Scan for the cell matching the given text and deliver its [X, Y] coordinate at center. 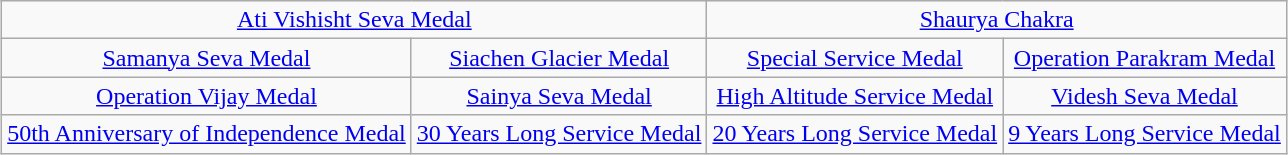
Ati Vishisht Seva Medal [354, 20]
30 Years Long Service Medal [559, 134]
50th Anniversary of Independence Medal [207, 134]
Operation Parakram Medal [1145, 58]
Sainya Seva Medal [559, 96]
Videsh Seva Medal [1145, 96]
Special Service Medal [855, 58]
Samanya Seva Medal [207, 58]
20 Years Long Service Medal [855, 134]
High Altitude Service Medal [855, 96]
Siachen Glacier Medal [559, 58]
9 Years Long Service Medal [1145, 134]
Operation Vijay Medal [207, 96]
Shaurya Chakra [996, 20]
